Detect which cell encompasses the target text, then output its (X, Y) center coordinate. 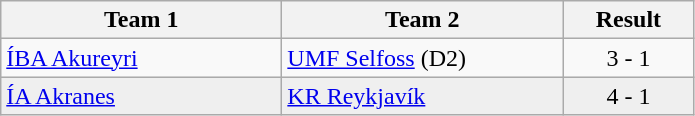
Result (628, 20)
Team 1 (142, 20)
Team 2 (422, 20)
ÍBA Akureyri (142, 58)
ÍA Akranes (142, 96)
4 - 1 (628, 96)
KR Reykjavík (422, 96)
UMF Selfoss (D2) (422, 58)
3 - 1 (628, 58)
